Find where the given text appears and provide that cell's center as (X, Y) coordinate. 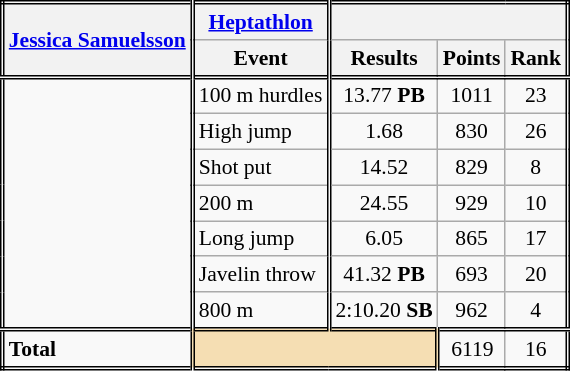
23 (536, 96)
24.55 (384, 203)
962 (472, 310)
Results (384, 58)
High jump (260, 132)
Shot put (260, 168)
26 (536, 132)
2:10.20 SB (384, 310)
693 (472, 275)
Total (97, 348)
100 m hurdles (260, 96)
4 (536, 310)
41.32 PB (384, 275)
10 (536, 203)
14.52 (384, 168)
16 (536, 348)
929 (472, 203)
17 (536, 239)
1.68 (384, 132)
829 (472, 168)
Heptathlon (260, 22)
Jessica Samuelsson (97, 40)
13.77 PB (384, 96)
8 (536, 168)
1011 (472, 96)
200 m (260, 203)
20 (536, 275)
Long jump (260, 239)
6.05 (384, 239)
865 (472, 239)
830 (472, 132)
Javelin throw (260, 275)
800 m (260, 310)
Event (260, 58)
Points (472, 58)
6119 (472, 348)
Rank (536, 58)
